Scan for the cell matching the given text and deliver its (x, y) coordinate at center. 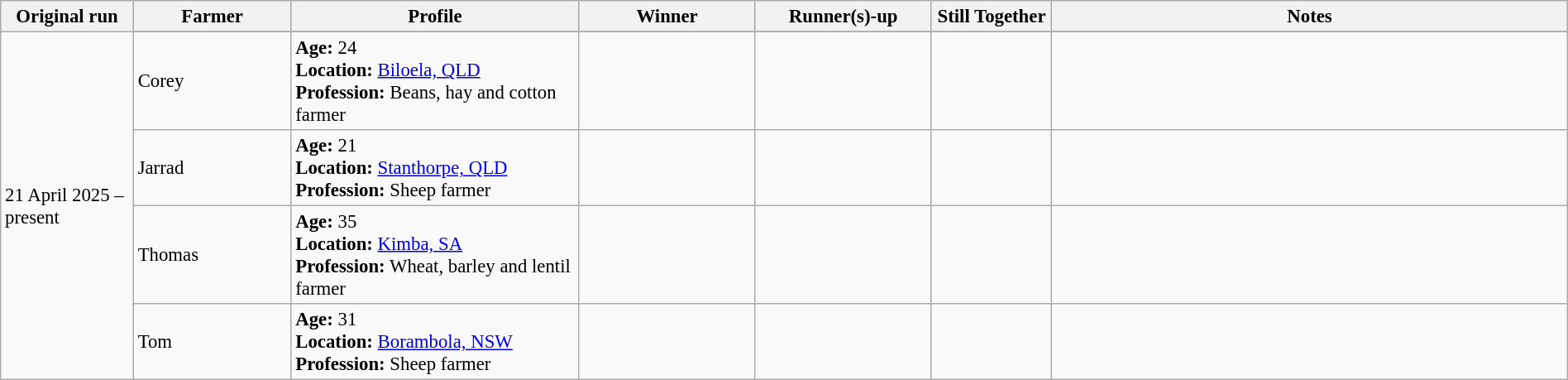
Notes (1310, 17)
Profile (435, 17)
Runner(s)-up (844, 17)
Farmer (212, 17)
Jarrad (212, 168)
Still Together (992, 17)
Thomas (212, 255)
Tom (212, 342)
Age: 31Location: Borambola, NSWProfession: Sheep farmer (435, 342)
Winner (667, 17)
Age: 24Location: Biloela, QLDProfession: Beans, hay and cotton farmer (435, 81)
Age: 21Location: Stanthorpe, QLDProfession: Sheep farmer (435, 168)
Original run (68, 17)
Corey (212, 81)
21 April 2025 – present (68, 206)
Age: 35Location: Kimba, SAProfession: Wheat, barley and lentil farmer (435, 255)
